Search for the cell housing the specified text and yield its (X, Y) center coordinate. 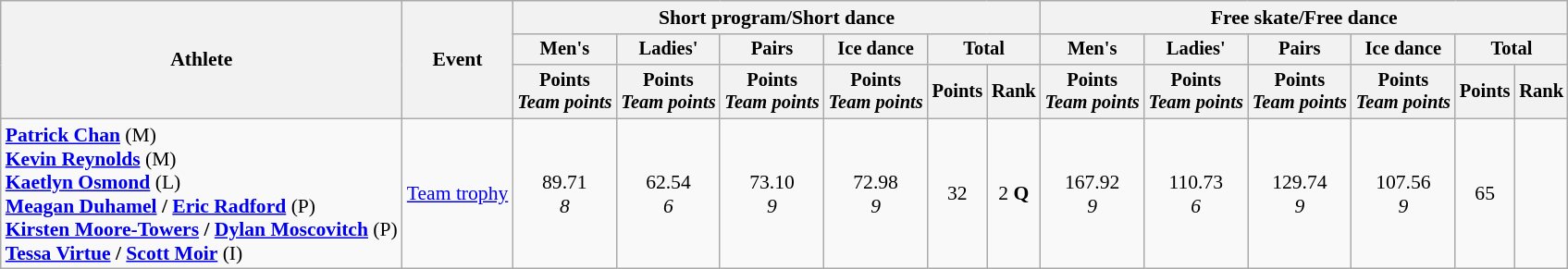
62.546 (668, 194)
72.989 (876, 194)
89.718 (564, 194)
32 (957, 194)
73.109 (772, 194)
65 (1485, 194)
Athlete (202, 59)
107.569 (1403, 194)
167.929 (1093, 194)
2 Q (1014, 194)
129.749 (1300, 194)
Team trophy (458, 194)
Short program/Short dance (776, 18)
Event (458, 59)
Free skate/Free dance (1304, 18)
110.736 (1196, 194)
